Extract the (x, y) coordinate from the center of the cell holding the provided text.  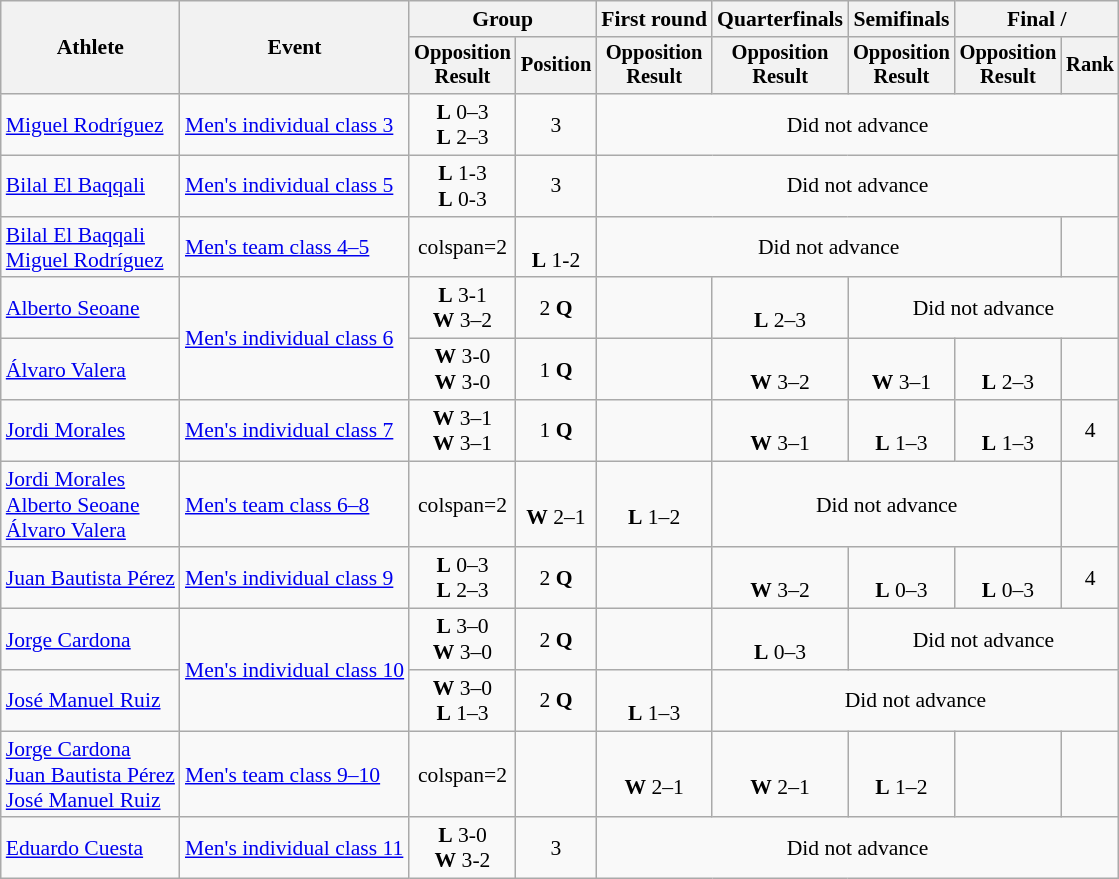
Jorge CardonaJuan Bautista PérezJosé Manuel Ruiz (90, 774)
L 3-0 W 3-2 (462, 848)
First round (654, 19)
Juan Bautista Pérez (90, 578)
Bilal El BaqqaliMiguel Rodríguez (90, 248)
Jordi Morales (90, 430)
José Manuel Ruiz (90, 700)
Position (556, 66)
W 3-0 W 3-0 (462, 370)
Álvaro Valera (90, 370)
Eduardo Cuesta (90, 848)
W 3–1 W 3–1 (462, 430)
Miguel Rodríguez (90, 124)
L 3–0 W 3–0 (462, 640)
Men's individual class 5 (294, 186)
Group (502, 19)
Men's individual class 6 (294, 339)
Bilal El Baqqali (90, 186)
Men's team class 9–10 (294, 774)
W 3–0 L 1–3 (462, 700)
Men's individual class 3 (294, 124)
Men's individual class 10 (294, 670)
Men's individual class 11 (294, 848)
Alberto Seoane (90, 308)
Men's team class 6–8 (294, 504)
L 1-2 (556, 248)
Rank (1090, 66)
Final / (1037, 19)
Semifinals (902, 19)
Event (294, 48)
Quarterfinals (780, 19)
Men's team class 4–5 (294, 248)
Men's individual class 9 (294, 578)
Athlete (90, 48)
L 1-3 L 0-3 (462, 186)
L 3-1 W 3–2 (462, 308)
Jordi MoralesAlberto SeoaneÁlvaro Valera (90, 504)
Jorge Cardona (90, 640)
Men's individual class 7 (294, 430)
